Return the [X, Y] coordinate for the center point of the cell that contains the specified text.  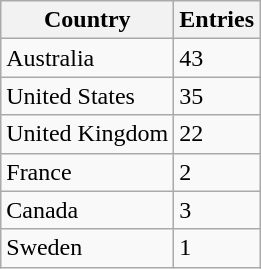
35 [217, 96]
United States [88, 96]
22 [217, 134]
2 [217, 172]
France [88, 172]
3 [217, 210]
Canada [88, 210]
Australia [88, 58]
Country [88, 20]
43 [217, 58]
United Kingdom [88, 134]
Sweden [88, 248]
1 [217, 248]
Entries [217, 20]
